Capture the cell that displays the provided text and extract its (x, y) central coordinate. 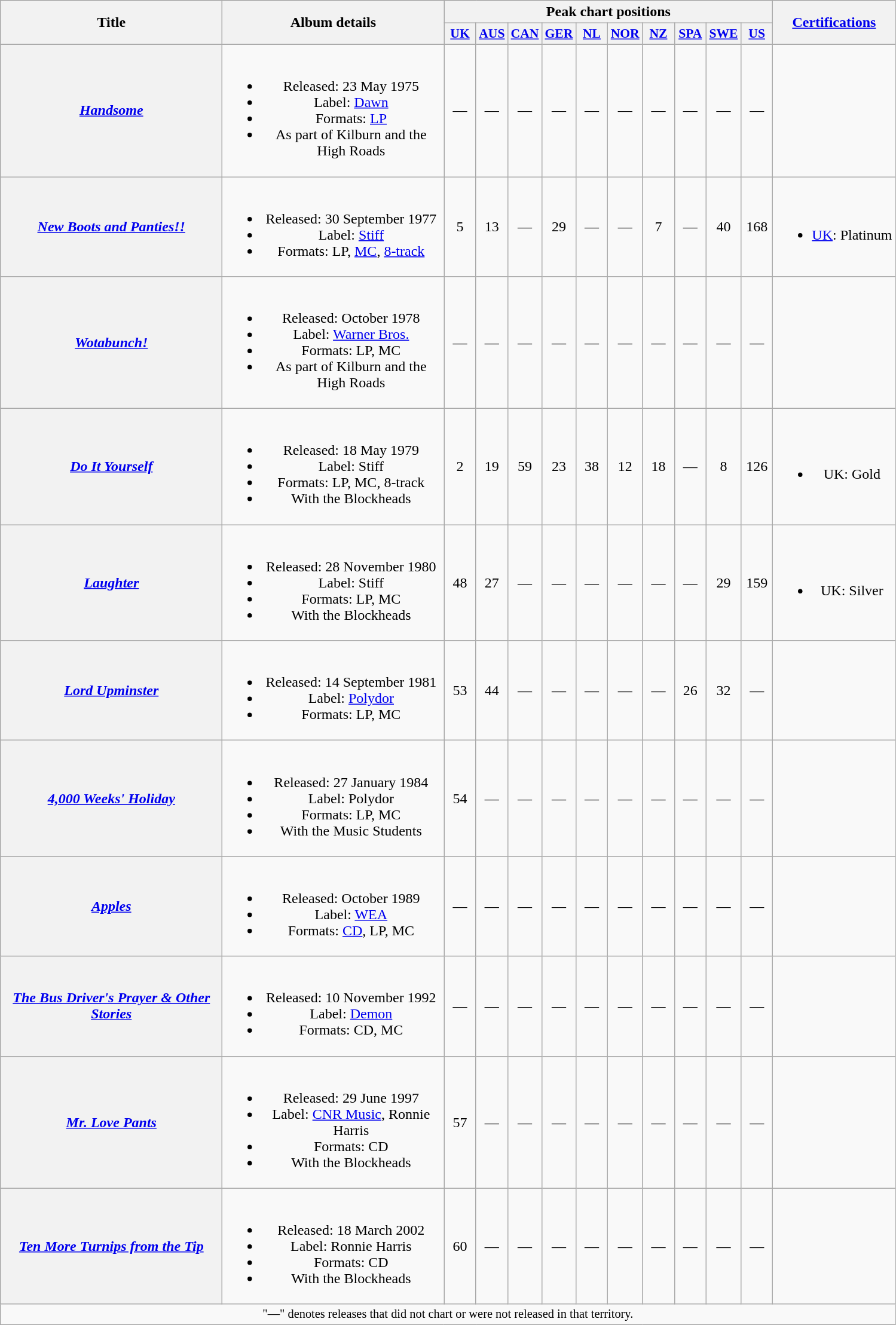
Apples (111, 906)
38 (592, 467)
44 (491, 691)
54 (460, 798)
40 (723, 227)
SWE (723, 34)
SPA (690, 34)
Released: 10 November 1992Label: DemonFormats: CD, MC (334, 1006)
59 (525, 467)
Album details (334, 23)
Released: 27 January 1984Label: PolydorFormats: LP, MCWith the Music Students (334, 798)
13 (491, 227)
"—" denotes releases that did not chart or were not released in that territory. (448, 1314)
Released: 18 May 1979Label: StiffFormats: LP, MC, 8-trackWith the Blockheads (334, 467)
Title (111, 23)
Lord Upminster (111, 691)
UK: Silver (834, 583)
18 (659, 467)
Released: 29 June 1997Label: CNR Music, Ronnie HarrisFormats: CDWith the Blockheads (334, 1122)
53 (460, 691)
7 (659, 227)
NOR (625, 34)
Released: October 1978Label: Warner Bros.Formats: LP, MCAs part of Kilburn and the High Roads (334, 343)
Laughter (111, 583)
Released: 30 September 1977Label: StiffFormats: LP, MC, 8-track (334, 227)
US (757, 34)
126 (757, 467)
Certifications (834, 23)
5 (460, 227)
60 (460, 1246)
UK: Gold (834, 467)
Ten More Turnips from the Tip (111, 1246)
19 (491, 467)
The Bus Driver's Prayer & Other Stories (111, 1006)
Mr. Love Pants (111, 1122)
CAN (525, 34)
Handsome (111, 110)
Do It Yourself (111, 467)
UK: Platinum (834, 227)
AUS (491, 34)
48 (460, 583)
NZ (659, 34)
159 (757, 583)
Released: 28 November 1980Label: StiffFormats: LP, MCWith the Blockheads (334, 583)
Released: 23 May 1975Label: DawnFormats: LPAs part of Kilburn and the High Roads (334, 110)
NL (592, 34)
12 (625, 467)
Released: 14 September 1981Label: PolydorFormats: LP, MC (334, 691)
27 (491, 583)
2 (460, 467)
Wotabunch! (111, 343)
4,000 Weeks' Holiday (111, 798)
8 (723, 467)
168 (757, 227)
Peak chart positions (608, 12)
57 (460, 1122)
23 (558, 467)
Released: 18 March 2002Label: Ronnie HarrisFormats: CDWith the Blockheads (334, 1246)
26 (690, 691)
UK (460, 34)
Released: October 1989Label: WEAFormats: CD, LP, MC (334, 906)
32 (723, 691)
New Boots and Panties!! (111, 227)
GER (558, 34)
